From the cell containing the given text, extract its center point as [X, Y] coordinate. 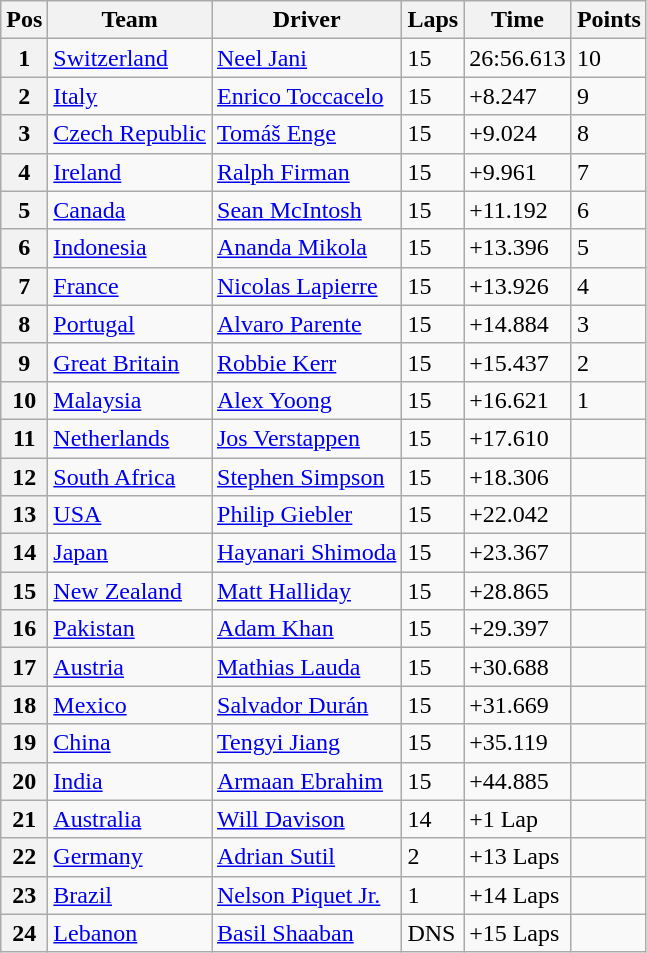
+29.397 [518, 629]
20 [24, 781]
Alex Yoong [307, 400]
Pos [24, 20]
13 [24, 515]
Mexico [130, 705]
Ananda Mikola [307, 248]
+44.885 [518, 781]
Robbie Kerr [307, 362]
DNS [433, 933]
Ireland [130, 172]
+9.024 [518, 134]
+18.306 [518, 477]
Alvaro Parente [307, 324]
Sean McIntosh [307, 210]
Nelson Piquet Jr. [307, 895]
+13.396 [518, 248]
Canada [130, 210]
Team [130, 20]
Mathias Lauda [307, 667]
Japan [130, 553]
Italy [130, 96]
Germany [130, 857]
19 [24, 743]
26:56.613 [518, 58]
Laps [433, 20]
Tengyi Jiang [307, 743]
Netherlands [130, 438]
12 [24, 477]
Stephen Simpson [307, 477]
France [130, 286]
16 [24, 629]
+15 Laps [518, 933]
Adam Khan [307, 629]
Austria [130, 667]
USA [130, 515]
+23.367 [518, 553]
+15.437 [518, 362]
Adrian Sutil [307, 857]
+13 Laps [518, 857]
Enrico Toccacelo [307, 96]
Ralph Firman [307, 172]
Great Britain [130, 362]
China [130, 743]
Time [518, 20]
+11.192 [518, 210]
Philip Giebler [307, 515]
Australia [130, 819]
Jos Verstappen [307, 438]
Points [608, 20]
+17.610 [518, 438]
18 [24, 705]
Neel Jani [307, 58]
+14 Laps [518, 895]
+1 Lap [518, 819]
Brazil [130, 895]
+16.621 [518, 400]
Driver [307, 20]
+35.119 [518, 743]
Matt Halliday [307, 591]
Switzerland [130, 58]
South Africa [130, 477]
22 [24, 857]
Lebanon [130, 933]
23 [24, 895]
+8.247 [518, 96]
11 [24, 438]
21 [24, 819]
Malaysia [130, 400]
17 [24, 667]
24 [24, 933]
Basil Shaaban [307, 933]
Portugal [130, 324]
+13.926 [518, 286]
Salvador Durán [307, 705]
+22.042 [518, 515]
+31.669 [518, 705]
Nicolas Lapierre [307, 286]
Tomáš Enge [307, 134]
Pakistan [130, 629]
Indonesia [130, 248]
+30.688 [518, 667]
+14.884 [518, 324]
Armaan Ebrahim [307, 781]
Will Davison [307, 819]
India [130, 781]
+9.961 [518, 172]
New Zealand [130, 591]
Czech Republic [130, 134]
Hayanari Shimoda [307, 553]
+28.865 [518, 591]
